Detect which cell encompasses the target text, then output its (X, Y) center coordinate. 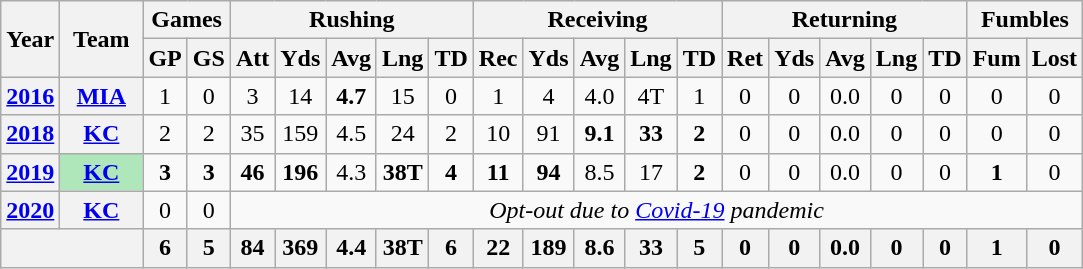
4.5 (352, 134)
46 (252, 172)
Returning (845, 20)
14 (300, 96)
Lost (1054, 58)
Games (186, 20)
9.1 (600, 134)
2020 (30, 210)
8.6 (600, 248)
17 (651, 172)
4.0 (600, 96)
MIA (102, 96)
Year (30, 39)
91 (548, 134)
15 (402, 96)
2016 (30, 96)
GS (208, 58)
2019 (30, 172)
2018 (30, 134)
189 (548, 248)
35 (252, 134)
159 (300, 134)
Ret (746, 58)
4.3 (352, 172)
Opt-out due to Covid-19 pandemic (656, 210)
Rec (498, 58)
4.7 (352, 96)
Att (252, 58)
84 (252, 248)
Fum (996, 58)
4.4 (352, 248)
11 (498, 172)
GP (165, 58)
10 (498, 134)
8.5 (600, 172)
4T (651, 96)
369 (300, 248)
Fumbles (1024, 20)
Receiving (597, 20)
22 (498, 248)
94 (548, 172)
Rushing (352, 20)
Team (102, 39)
196 (300, 172)
24 (402, 134)
